Scan for the cell matching the given text and deliver its (x, y) coordinate at center. 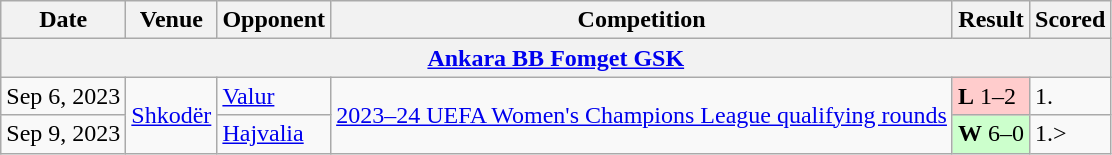
L 1–2 (990, 96)
Ankara BB Fomget GSK (556, 58)
Venue (172, 20)
Valur (274, 96)
1.> (1070, 134)
Sep 6, 2023 (64, 96)
W 6–0 (990, 134)
Scored (1070, 20)
Hajvalia (274, 134)
Shkodër (172, 115)
1. (1070, 96)
Competition (642, 20)
Sep 9, 2023 (64, 134)
Date (64, 20)
Result (990, 20)
2023–24 UEFA Women's Champions League qualifying rounds (642, 115)
Opponent (274, 20)
